Detect which cell encompasses the target text, then output its [x, y] center coordinate. 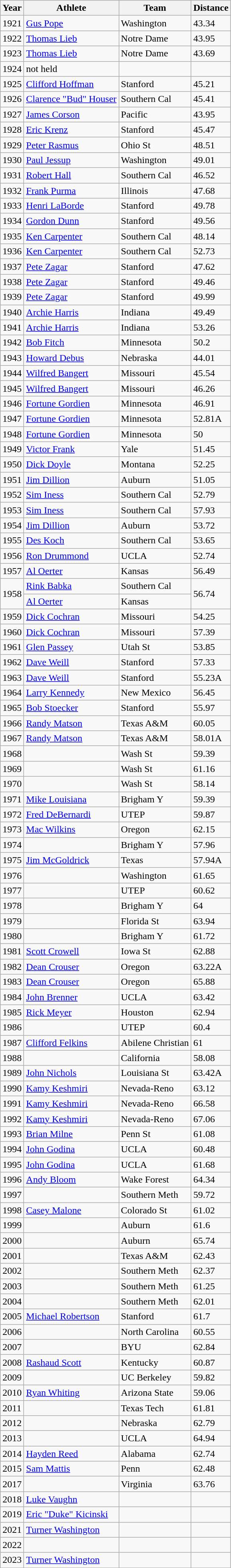
1985 [12, 1012]
1928 [12, 130]
60.48 [211, 1149]
1968 [12, 754]
1960 [12, 632]
Ohio St [155, 145]
Florida St [155, 921]
63.94 [211, 921]
1991 [12, 1103]
59.06 [211, 1392]
46.26 [211, 388]
Andy Bloom [71, 1180]
1944 [12, 373]
1948 [12, 434]
Mac Wilkins [71, 830]
1983 [12, 982]
1994 [12, 1149]
60.55 [211, 1332]
50.2 [211, 343]
BYU [155, 1347]
Kentucky [155, 1362]
Rink Babka [71, 586]
1964 [12, 693]
1923 [12, 54]
62.43 [211, 1256]
Sam Mattis [71, 1469]
1939 [12, 297]
1965 [12, 708]
Wake Forest [155, 1180]
1987 [12, 1043]
59.87 [211, 814]
2017 [12, 1484]
Athlete [71, 8]
56.49 [211, 571]
John Nichols [71, 1073]
1975 [12, 860]
60.05 [211, 723]
61.08 [211, 1134]
Texas [155, 860]
57.39 [211, 632]
56.45 [211, 693]
1967 [12, 738]
Team [155, 8]
1974 [12, 845]
1984 [12, 997]
61.81 [211, 1408]
Utah St [155, 647]
2001 [12, 1256]
1930 [12, 160]
1980 [12, 936]
62.88 [211, 952]
1927 [12, 114]
53.65 [211, 541]
53.26 [211, 327]
58.14 [211, 784]
1978 [12, 906]
2003 [12, 1286]
Clarence "Bud" Houser [71, 99]
62.94 [211, 1012]
2000 [12, 1241]
2018 [12, 1499]
53.85 [211, 647]
1969 [12, 769]
61.25 [211, 1286]
Larry Kennedy [71, 693]
60.87 [211, 1362]
43.34 [211, 23]
1925 [12, 84]
45.47 [211, 130]
1937 [12, 267]
1971 [12, 799]
1977 [12, 890]
49.46 [211, 282]
1993 [12, 1134]
Pacific [155, 114]
2014 [12, 1454]
Paul Jessup [71, 160]
2023 [12, 1560]
63.22A [211, 967]
62.37 [211, 1271]
52.74 [211, 556]
Fred DeBernardi [71, 814]
Louisiana St [155, 1073]
66.58 [211, 1103]
45.54 [211, 373]
1924 [12, 69]
57.94A [211, 860]
Colorado St [155, 1210]
54.25 [211, 616]
59.72 [211, 1195]
2005 [12, 1317]
2022 [12, 1545]
46.91 [211, 403]
2010 [12, 1392]
1956 [12, 556]
51.05 [211, 480]
1952 [12, 495]
2019 [12, 1514]
Luke Vaughn [71, 1499]
49.78 [211, 206]
1998 [12, 1210]
Clifford Hoffman [71, 84]
51.45 [211, 449]
61.72 [211, 936]
60.62 [211, 890]
1933 [12, 206]
Michael Robertson [71, 1317]
57.96 [211, 845]
1926 [12, 99]
1946 [12, 403]
62.79 [211, 1423]
Victor Frank [71, 449]
43.69 [211, 54]
1931 [12, 175]
Jim McGoldrick [71, 860]
Year [12, 8]
44.01 [211, 358]
1934 [12, 221]
1999 [12, 1225]
1954 [12, 525]
58.08 [211, 1058]
1945 [12, 388]
1922 [12, 38]
Rick Meyer [71, 1012]
61.16 [211, 769]
John Brenner [71, 997]
Henri LaBorde [71, 206]
1958 [12, 594]
1938 [12, 282]
1988 [12, 1058]
Arizona State [155, 1392]
Distance [211, 8]
62.48 [211, 1469]
47.62 [211, 267]
64 [211, 906]
62.15 [211, 830]
1947 [12, 419]
1950 [12, 465]
63.42A [211, 1073]
Glen Passey [71, 647]
60.4 [211, 1027]
New Mexico [155, 693]
2008 [12, 1362]
63.12 [211, 1088]
Robert Hall [71, 175]
Brian Milne [71, 1134]
Eric "Duke" Kicinski [71, 1514]
Illinois [155, 191]
1982 [12, 967]
Bob Stoecker [71, 708]
63.76 [211, 1484]
Dick Doyle [71, 465]
1979 [12, 921]
52.81A [211, 419]
61.02 [211, 1210]
North Carolina [155, 1332]
64.94 [211, 1438]
Abilene Christian [155, 1043]
Eric Krenz [71, 130]
Penn St [155, 1134]
50 [211, 434]
1963 [12, 678]
2009 [12, 1377]
1996 [12, 1180]
47.68 [211, 191]
James Corson [71, 114]
59.82 [211, 1377]
1955 [12, 541]
Peter Rasmus [71, 145]
1929 [12, 145]
1936 [12, 251]
1992 [12, 1119]
46.52 [211, 175]
Bob Fitch [71, 343]
63.42 [211, 997]
49.49 [211, 312]
1935 [12, 236]
49.56 [211, 221]
1973 [12, 830]
Yale [155, 449]
62.84 [211, 1347]
55.97 [211, 708]
61.6 [211, 1225]
Howard Debus [71, 358]
61.68 [211, 1165]
57.33 [211, 662]
1949 [12, 449]
Ryan Whiting [71, 1392]
California [155, 1058]
64.34 [211, 1180]
2007 [12, 1347]
1951 [12, 480]
53.72 [211, 525]
Mike Louisiana [71, 799]
62.01 [211, 1301]
Rashaud Scott [71, 1362]
48.14 [211, 236]
Hayden Reed [71, 1454]
1990 [12, 1088]
Gordon Dunn [71, 221]
Frank Purma [71, 191]
2011 [12, 1408]
1972 [12, 814]
1989 [12, 1073]
61 [211, 1043]
49.01 [211, 160]
1932 [12, 191]
1966 [12, 723]
2012 [12, 1423]
2002 [12, 1271]
58.01A [211, 738]
61.65 [211, 875]
Penn [155, 1469]
65.74 [211, 1241]
2021 [12, 1530]
2015 [12, 1469]
65.88 [211, 982]
61.7 [211, 1317]
57.93 [211, 510]
1962 [12, 662]
Casey Malone [71, 1210]
Houston [155, 1012]
48.51 [211, 145]
52.25 [211, 465]
1959 [12, 616]
1997 [12, 1195]
45.41 [211, 99]
1957 [12, 571]
49.99 [211, 297]
1921 [12, 23]
2013 [12, 1438]
Gus Pope [71, 23]
Clifford Felkins [71, 1043]
1943 [12, 358]
62.74 [211, 1454]
52.73 [211, 251]
1941 [12, 327]
Montana [155, 465]
1942 [12, 343]
45.21 [211, 84]
52.79 [211, 495]
UC Berkeley [155, 1377]
1976 [12, 875]
Ron Drummond [71, 556]
2004 [12, 1301]
Alabama [155, 1454]
1986 [12, 1027]
1995 [12, 1165]
Des Koch [71, 541]
55.23A [211, 678]
1953 [12, 510]
Virginia [155, 1484]
Scott Crowell [71, 952]
56.74 [211, 594]
1981 [12, 952]
Texas Tech [155, 1408]
67.06 [211, 1119]
2006 [12, 1332]
1970 [12, 784]
not held [71, 69]
1940 [12, 312]
Iowa St [155, 952]
1961 [12, 647]
